Scan for the cell matching the given text and deliver its (X, Y) coordinate at center. 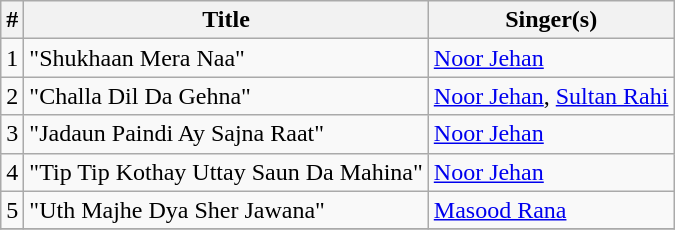
2 (12, 96)
"Challa Dil Da Gehna" (226, 96)
5 (12, 210)
Title (226, 20)
"Jadaun Paindi Ay Sajna Raat" (226, 134)
"Uth Majhe Dya Sher Jawana" (226, 210)
Masood Rana (551, 210)
1 (12, 58)
Singer(s) (551, 20)
4 (12, 172)
"Shukhaan Mera Naa" (226, 58)
Noor Jehan, Sultan Rahi (551, 96)
"Tip Tip Kothay Uttay Saun Da Mahina" (226, 172)
# (12, 20)
3 (12, 134)
